From the cell containing the given text, extract its center point as [x, y] coordinate. 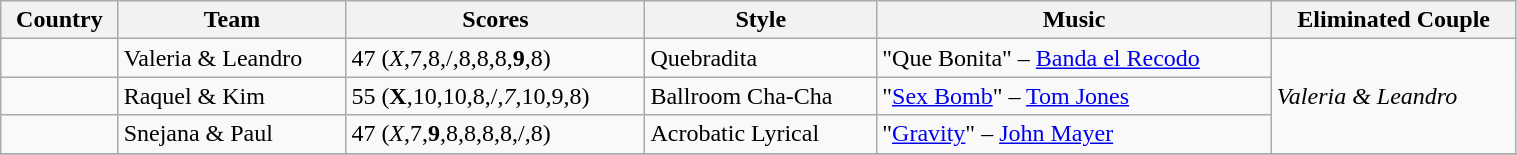
47 (X,7,8,/,8,8,8,9,8) [496, 58]
Acrobatic Lyrical [761, 134]
Quebradita [761, 58]
Music [1074, 20]
Country [60, 20]
Ballroom Cha-Cha [761, 96]
Team [232, 20]
"Gravity" – John Mayer [1074, 134]
Snejana & Paul [232, 134]
Style [761, 20]
"Sex Bomb" – Tom Jones [1074, 96]
Scores [496, 20]
Eliminated Couple [1394, 20]
"Que Bonita" – Banda el Recodo [1074, 58]
55 (X,10,10,8,/,7,10,9,8) [496, 96]
Raquel & Kim [232, 96]
47 (X,7,9,8,8,8,8,/,8) [496, 134]
